Find where the given text appears and provide that cell's center as [X, Y] coordinate. 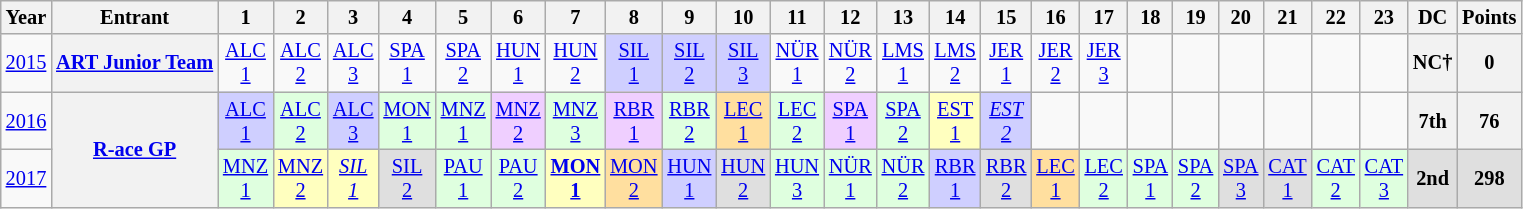
2nd [1432, 178]
17 [1104, 17]
15 [1006, 17]
EST1 [955, 121]
16 [1055, 17]
4 [406, 17]
DC [1432, 17]
0 [1489, 63]
14 [955, 17]
NC† [1432, 63]
8 [634, 17]
298 [1489, 178]
2015 [26, 63]
3 [353, 17]
76 [1489, 121]
CAT3 [1384, 178]
LMS2 [955, 63]
20 [1240, 17]
5 [464, 17]
Entrant [134, 17]
12 [850, 17]
6 [518, 17]
Year [26, 17]
SPA3 [1240, 178]
2 [300, 17]
7 [576, 17]
SIL3 [743, 63]
11 [797, 17]
PAU1 [464, 178]
EST2 [1006, 121]
Points [1489, 17]
R-ace GP [134, 150]
PAU2 [518, 178]
JER1 [1006, 63]
10 [743, 17]
JER2 [1055, 63]
HUN3 [797, 178]
23 [1384, 17]
19 [1196, 17]
7th [1432, 121]
MNZ3 [576, 121]
JER3 [1104, 63]
CAT1 [1287, 178]
22 [1336, 17]
ART Junior Team [134, 63]
2017 [26, 178]
21 [1287, 17]
LMS1 [904, 63]
13 [904, 17]
CAT2 [1336, 178]
2016 [26, 121]
1 [246, 17]
18 [1150, 17]
MON2 [634, 178]
9 [689, 17]
